Search for the cell housing the specified text and yield its (x, y) center coordinate. 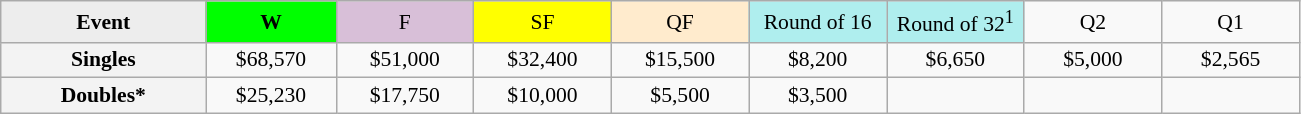
$5,000 (1093, 60)
$51,000 (405, 60)
F (405, 22)
$68,570 (271, 60)
W (271, 22)
$8,200 (818, 60)
$5,500 (680, 96)
Doubles* (104, 96)
$10,000 (543, 96)
Singles (104, 60)
Round of 16 (818, 22)
$25,230 (271, 96)
$2,565 (1231, 60)
$3,500 (818, 96)
QF (680, 22)
SF (543, 22)
$6,650 (955, 60)
Round of 321 (955, 22)
$32,400 (543, 60)
Q1 (1231, 22)
Q2 (1093, 22)
Event (104, 22)
$17,750 (405, 96)
$15,500 (680, 60)
